Provide the [x, y] coordinate of the cell's center where the given text is located.  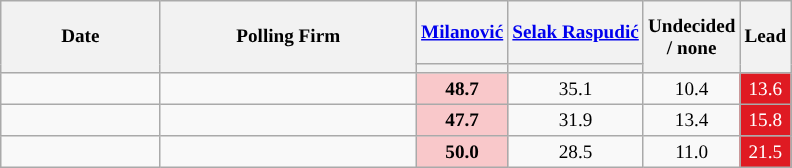
31.9 [576, 120]
13.4 [692, 120]
35.1 [576, 89]
10.4 [692, 89]
28.5 [576, 152]
15.8 [766, 120]
Date [80, 37]
48.7 [462, 89]
Milanović [462, 32]
Polling Firm [288, 37]
47.7 [462, 120]
21.5 [766, 152]
50.0 [462, 152]
13.6 [766, 89]
Undecided / none [692, 37]
11.0 [692, 152]
Lead [766, 37]
Selak Raspudić [576, 32]
